Output the [X, Y] coordinate of the center of the cell containing the given text.  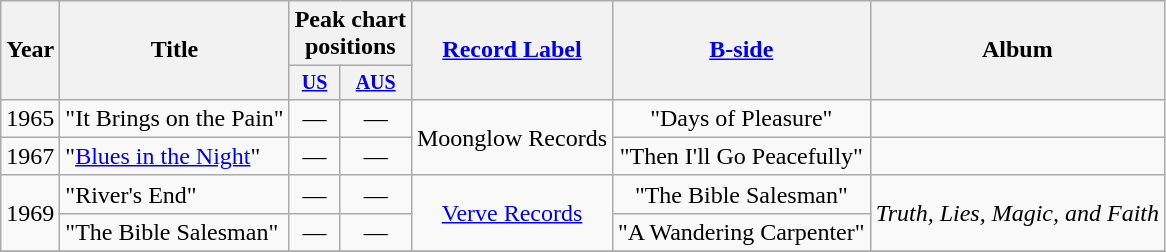
"Days of Pleasure" [742, 118]
1967 [30, 156]
1965 [30, 118]
"Then I'll Go Peacefully" [742, 156]
"Blues in the Night" [174, 156]
Moonglow Records [512, 137]
"River's End" [174, 194]
Verve Records [512, 213]
"It Brings on the Pain" [174, 118]
Year [30, 50]
1969 [30, 213]
US [314, 82]
"A Wandering Carpenter" [742, 232]
Peak chartpositions [350, 34]
Title [174, 50]
B-side [742, 50]
Album [1017, 50]
AUS [376, 82]
Truth, Lies, Magic, and Faith [1017, 213]
Record Label [512, 50]
